Extract the [X, Y] coordinate from the center of the cell holding the provided text.  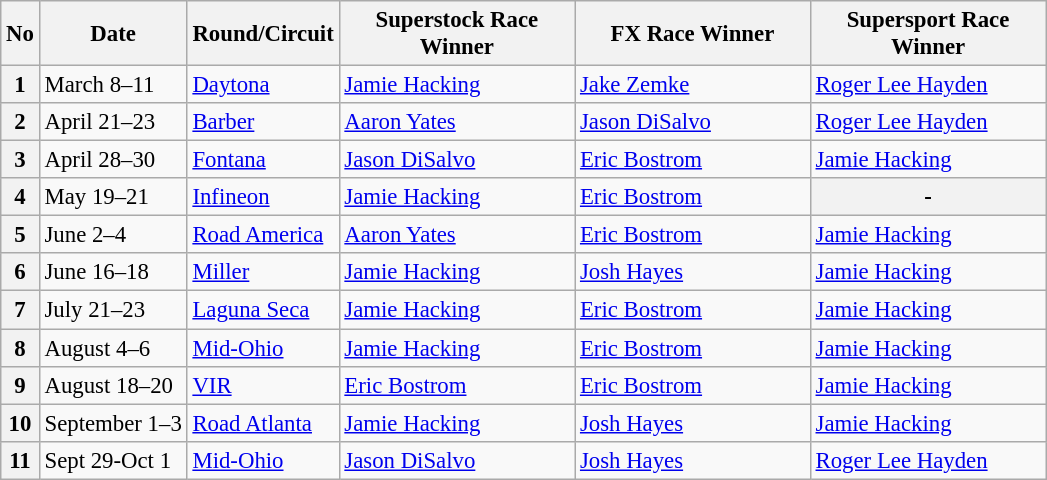
Road Atlanta [263, 423]
Sept 29-Oct 1 [113, 460]
7 [20, 310]
June 2–4 [113, 235]
VIR [263, 385]
Daytona [263, 85]
2 [20, 122]
April 28–30 [113, 160]
5 [20, 235]
No [20, 34]
August 18–20 [113, 385]
June 16–18 [113, 273]
6 [20, 273]
Superstock Race Winner [457, 34]
April 21–23 [113, 122]
May 19–21 [113, 197]
4 [20, 197]
Fontana [263, 160]
Road America [263, 235]
July 21–23 [113, 310]
Jake Zemke [693, 85]
Barber [263, 122]
September 1–3 [113, 423]
Date [113, 34]
10 [20, 423]
March 8–11 [113, 85]
11 [20, 460]
9 [20, 385]
Infineon [263, 197]
Miller [263, 273]
Supersport Race Winner [928, 34]
Round/Circuit [263, 34]
FX Race Winner [693, 34]
- [928, 197]
Laguna Seca [263, 310]
8 [20, 348]
3 [20, 160]
1 [20, 85]
August 4–6 [113, 348]
